Return [X, Y] of the center of cell containing provided text 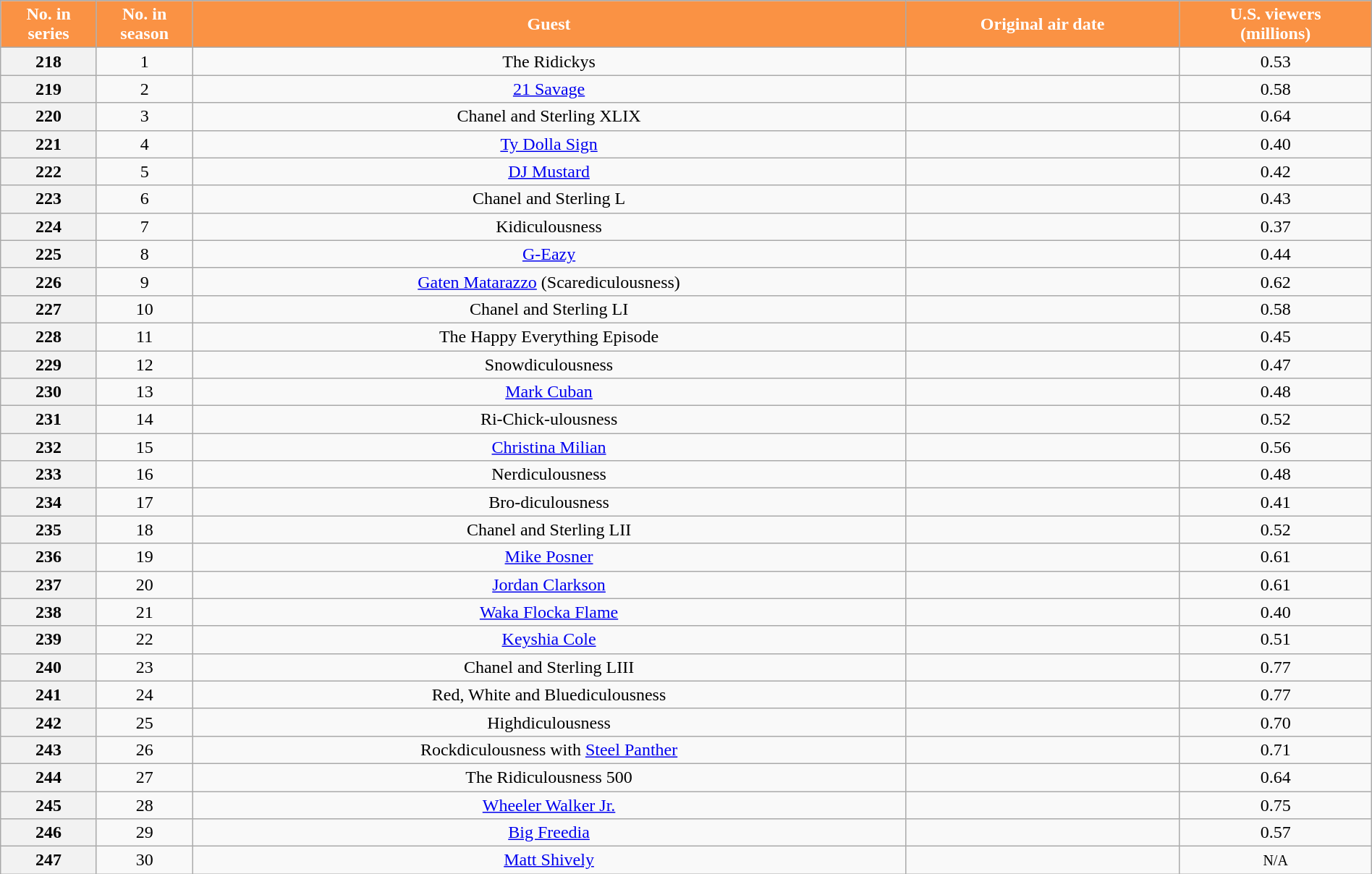
0.70 [1275, 722]
9 [145, 281]
8 [145, 254]
Mike Posner [549, 557]
U.S. viewers(millions) [1275, 25]
Jordan Clarkson [549, 585]
222 [49, 171]
Original air date [1042, 25]
1 [145, 61]
243 [49, 750]
220 [49, 116]
13 [145, 392]
Bro-diculousness [549, 502]
0.71 [1275, 750]
Chanel and Sterling LII [549, 530]
Chanel and Sterling LI [549, 309]
221 [49, 144]
N/A [1275, 860]
21 Savage [549, 89]
Chanel and Sterling LIII [549, 667]
Keyshia Cole [549, 640]
Mark Cuban [549, 392]
The Happy Everything Episode [549, 336]
237 [49, 585]
Waka Flocka Flame [549, 612]
241 [49, 695]
223 [49, 199]
22 [145, 640]
20 [145, 585]
G-Eazy [549, 254]
27 [145, 777]
Ri-Chick-ulousness [549, 420]
225 [49, 254]
21 [145, 612]
15 [145, 447]
16 [145, 475]
25 [145, 722]
Chanel and Sterling L [549, 199]
19 [145, 557]
11 [145, 336]
Snowdiculousness [549, 364]
0.43 [1275, 199]
Christina Milian [549, 447]
24 [145, 695]
247 [49, 860]
226 [49, 281]
239 [49, 640]
0.47 [1275, 364]
0.45 [1275, 336]
No. inseason [145, 25]
5 [145, 171]
236 [49, 557]
Gaten Matarazzo (Scarediculousness) [549, 281]
0.56 [1275, 447]
2 [145, 89]
0.44 [1275, 254]
230 [49, 392]
0.75 [1275, 805]
29 [145, 833]
The Ridickys [549, 61]
Big Freedia [549, 833]
0.62 [1275, 281]
Nerdiculousness [549, 475]
Guest [549, 25]
229 [49, 364]
Red, White and Bluediculousness [549, 695]
30 [145, 860]
240 [49, 667]
245 [49, 805]
7 [145, 226]
10 [145, 309]
244 [49, 777]
18 [145, 530]
0.37 [1275, 226]
26 [145, 750]
DJ Mustard [549, 171]
224 [49, 226]
3 [145, 116]
218 [49, 61]
Rockdiculousness with Steel Panther [549, 750]
6 [145, 199]
17 [145, 502]
242 [49, 722]
232 [49, 447]
Kidiculousness [549, 226]
0.51 [1275, 640]
219 [49, 89]
Matt Shively [549, 860]
233 [49, 475]
0.53 [1275, 61]
0.41 [1275, 502]
4 [145, 144]
The Ridiculousness 500 [549, 777]
235 [49, 530]
227 [49, 309]
Wheeler Walker Jr. [549, 805]
0.42 [1275, 171]
234 [49, 502]
Chanel and Sterling XLIX [549, 116]
238 [49, 612]
Highdiculousness [549, 722]
228 [49, 336]
12 [145, 364]
231 [49, 420]
28 [145, 805]
246 [49, 833]
0.57 [1275, 833]
14 [145, 420]
23 [145, 667]
Ty Dolla Sign [549, 144]
No. inseries [49, 25]
